Identify which cell holds the provided text, then report its (X, Y) central coordinate. 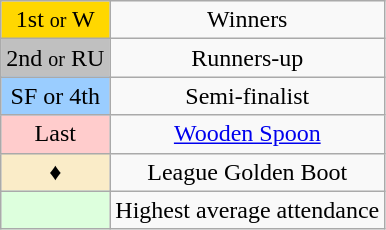
1st or W (56, 20)
♦ (56, 172)
SF or 4th (56, 96)
Wooden Spoon (248, 134)
Runners-up (248, 58)
2nd or RU (56, 58)
Semi-finalist (248, 96)
Winners (248, 20)
Last (56, 134)
League Golden Boot (248, 172)
Highest average attendance (248, 210)
